Capture the cell that displays the provided text and extract its [x, y] central coordinate. 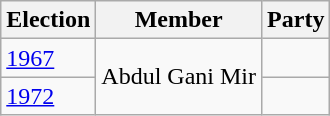
Party [296, 20]
Abdul Gani Mir [179, 77]
1967 [48, 58]
Member [179, 20]
1972 [48, 96]
Election [48, 20]
